Pinpoint the cell where the given text exists, returning its [X, Y] midpoint coordinate. 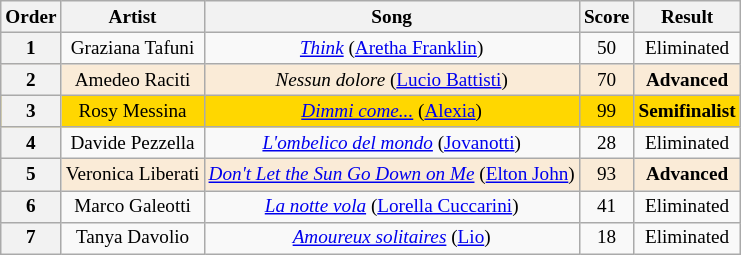
Rosy Messina [132, 111]
28 [606, 143]
3 [31, 111]
Veronica Liberati [132, 175]
Dimmi come... (Alexia) [392, 111]
50 [606, 48]
Artist [132, 17]
Order [31, 17]
1 [31, 48]
Don't Let the Sun Go Down on Me (Elton John) [392, 175]
5 [31, 175]
4 [31, 143]
Song [392, 17]
6 [31, 206]
Result [687, 17]
L'ombelico del mondo (Jovanotti) [392, 143]
Amedeo Raciti [132, 80]
Marco Galeotti [132, 206]
Semifinalist [687, 111]
La notte vola (Lorella Cuccarini) [392, 206]
Nessun dolore (Lucio Battisti) [392, 80]
93 [606, 175]
Score [606, 17]
41 [606, 206]
18 [606, 238]
Amoureux solitaires (Lio) [392, 238]
2 [31, 80]
Graziana Tafuni [132, 48]
70 [606, 80]
Davide Pezzella [132, 143]
Tanya Davolio [132, 238]
99 [606, 111]
7 [31, 238]
Think (Aretha Franklin) [392, 48]
